Provide the (x, y) coordinate of the cell's center where the given text is located.  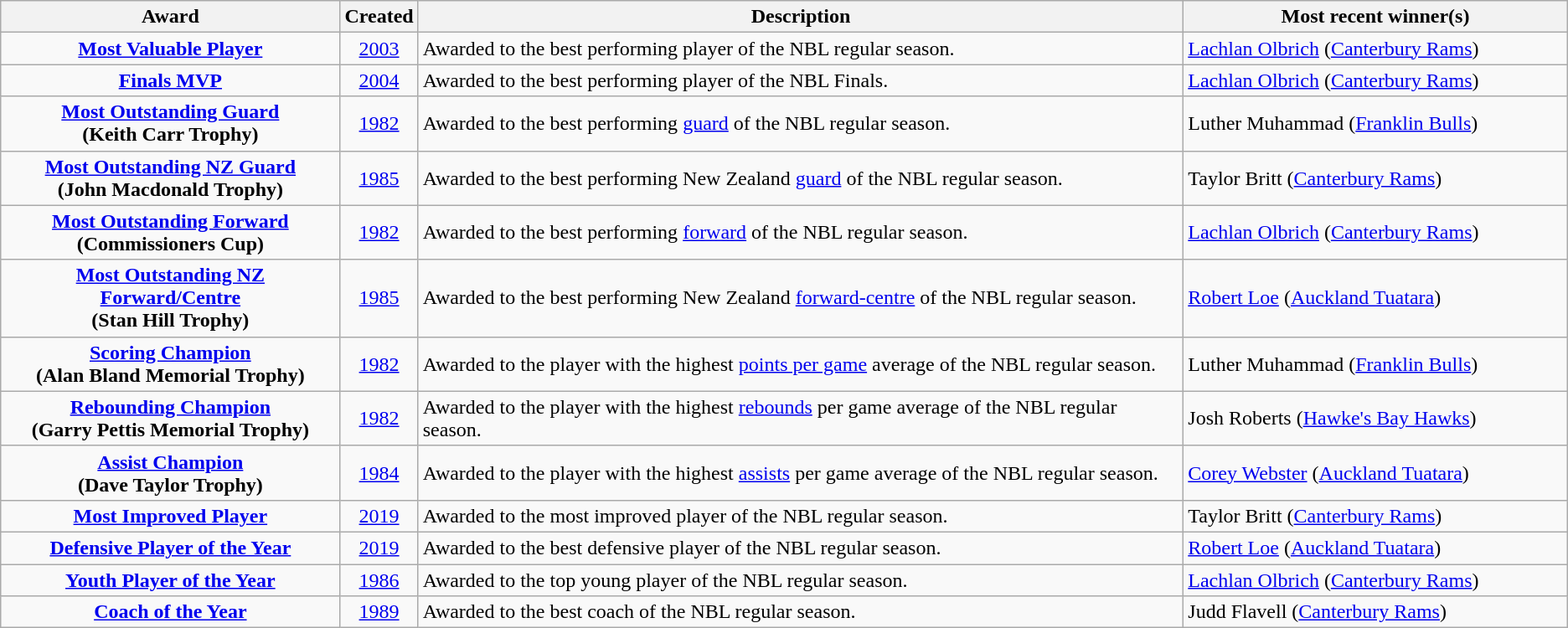
Awarded to the top young player of the NBL regular season. (801, 580)
Assist Champion(Dave Taylor Trophy) (171, 472)
Awarded to the player with the highest points per game average of the NBL regular season. (801, 363)
Awarded to the player with the highest rebounds per game average of the NBL regular season. (801, 419)
Josh Roberts (Hawke's Bay Hawks) (1375, 419)
Finals MVP (171, 80)
Awarded to the best performing forward of the NBL regular season. (801, 233)
Most Outstanding NZ Forward/Centre(Stan Hill Trophy) (171, 298)
Awarded to the player with the highest assists per game average of the NBL regular season. (801, 472)
Created (379, 17)
1989 (379, 612)
Description (801, 17)
Coach of the Year (171, 612)
Corey Webster (Auckland Tuatara) (1375, 472)
Most Valuable Player (171, 49)
Awarded to the best performing guard of the NBL regular season. (801, 124)
1986 (379, 580)
Awarded to the best performing New Zealand guard of the NBL regular season. (801, 178)
Awarded to the best coach of the NBL regular season. (801, 612)
Youth Player of the Year (171, 580)
2003 (379, 49)
Rebounding Champion(Garry Pettis Memorial Trophy) (171, 419)
Judd Flavell (Canterbury Rams) (1375, 612)
Awarded to the best defensive player of the NBL regular season. (801, 548)
Scoring Champion(Alan Bland Memorial Trophy) (171, 363)
Most recent winner(s) (1375, 17)
2004 (379, 80)
1984 (379, 472)
Most Outstanding Forward(Commissioners Cup) (171, 233)
Most Outstanding Guard(Keith Carr Trophy) (171, 124)
Award (171, 17)
Awarded to the most improved player of the NBL regular season. (801, 516)
Awarded to the best performing New Zealand forward-centre of the NBL regular season. (801, 298)
Most Outstanding NZ Guard(John Macdonald Trophy) (171, 178)
Awarded to the best performing player of the NBL Finals. (801, 80)
Most Improved Player (171, 516)
Defensive Player of the Year (171, 548)
Awarded to the best performing player of the NBL regular season. (801, 49)
